Extract the (x, y) coordinate from the center of the cell holding the provided text.  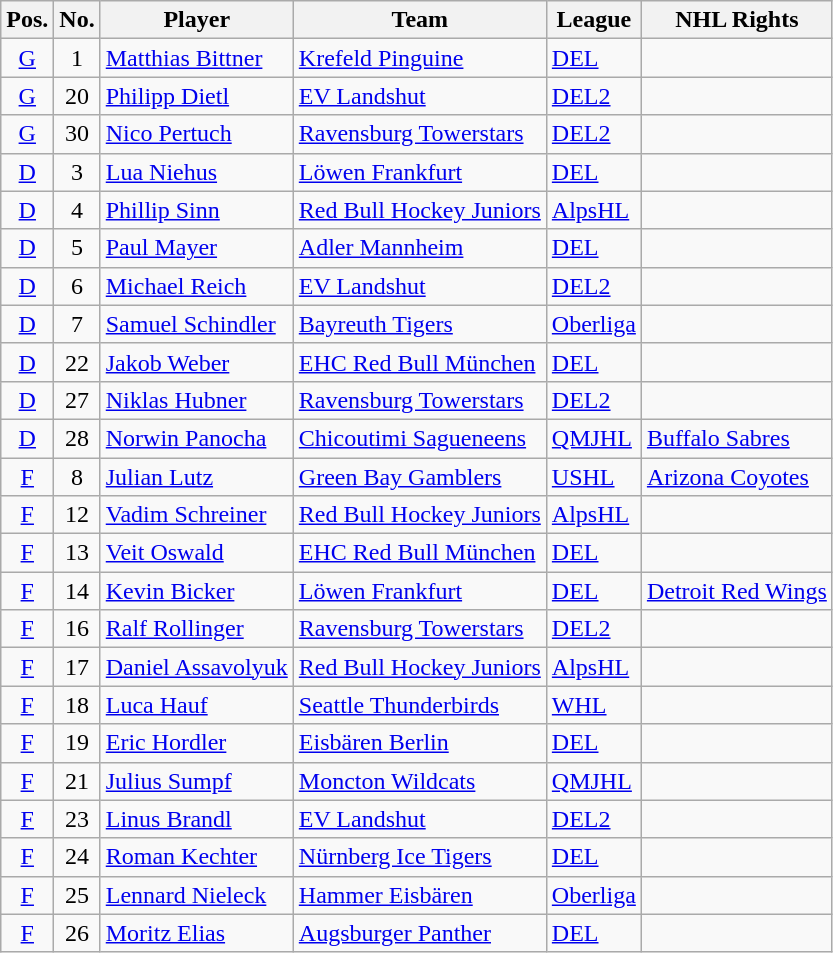
Lennard Nieleck (196, 895)
28 (77, 438)
Krefeld Pinguine (420, 58)
20 (77, 96)
No. (77, 20)
8 (77, 477)
Paul Mayer (196, 248)
Augsburger Panther (420, 933)
Pos. (28, 20)
Daniel Assavolyuk (196, 667)
USHL (594, 477)
Phillip Sinn (196, 210)
Roman Kechter (196, 857)
Julian Lutz (196, 477)
Moncton Wildcats (420, 781)
26 (77, 933)
Kevin Bicker (196, 591)
Green Bay Gamblers (420, 477)
Chicoutimi Sagueneens (420, 438)
Philipp Dietl (196, 96)
27 (77, 400)
22 (77, 362)
Jakob Weber (196, 362)
7 (77, 324)
WHL (594, 705)
Niklas Hubner (196, 400)
30 (77, 134)
18 (77, 705)
Moritz Elias (196, 933)
Player (196, 20)
16 (77, 629)
3 (77, 172)
Ralf Rollinger (196, 629)
Buffalo Sabres (736, 438)
Bayreuth Tigers (420, 324)
19 (77, 743)
Veit Oswald (196, 553)
6 (77, 286)
Samuel Schindler (196, 324)
Team (420, 20)
17 (77, 667)
Detroit Red Wings (736, 591)
League (594, 20)
Michael Reich (196, 286)
25 (77, 895)
Eric Hordler (196, 743)
21 (77, 781)
Luca Hauf (196, 705)
Julius Sumpf (196, 781)
13 (77, 553)
Lua Niehus (196, 172)
Hammer Eisbären (420, 895)
Vadim Schreiner (196, 515)
12 (77, 515)
23 (77, 819)
24 (77, 857)
Seattle Thunderbirds (420, 705)
1 (77, 58)
Eisbären Berlin (420, 743)
Nico Pertuch (196, 134)
Adler Mannheim (420, 248)
4 (77, 210)
14 (77, 591)
NHL Rights (736, 20)
Nürnberg Ice Tigers (420, 857)
5 (77, 248)
Arizona Coyotes (736, 477)
Matthias Bittner (196, 58)
Linus Brandl (196, 819)
Norwin Panocha (196, 438)
